Return the (x, y) coordinate for the center point of the cell that contains the specified text.  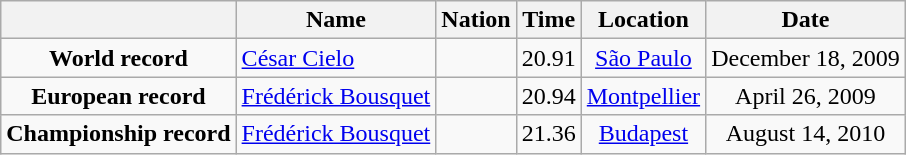
Montpellier (643, 96)
20.94 (548, 96)
Budapest (643, 134)
April 26, 2009 (806, 96)
César Cielo (336, 58)
Time (548, 20)
Location (643, 20)
20.91 (548, 58)
Name (336, 20)
21.36 (548, 134)
World record (118, 58)
Date (806, 20)
December 18, 2009 (806, 58)
European record (118, 96)
Championship record (118, 134)
São Paulo (643, 58)
Nation (476, 20)
August 14, 2010 (806, 134)
